Find where the given text appears and provide that cell's center as [x, y] coordinate. 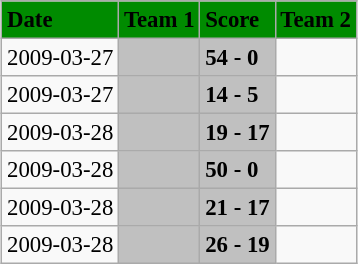
19 - 17 [238, 133]
14 - 5 [238, 95]
Team 1 [160, 20]
54 - 0 [238, 57]
50 - 0 [238, 170]
26 - 19 [238, 245]
Score [238, 20]
21 - 17 [238, 208]
Date [60, 20]
Team 2 [316, 20]
